Capture the cell that displays the provided text and extract its (x, y) central coordinate. 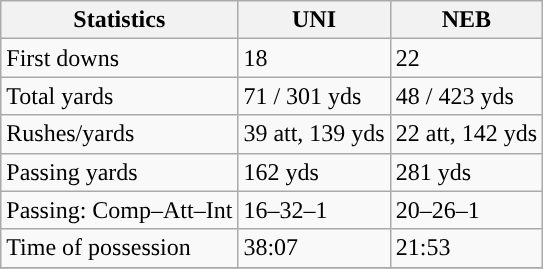
20–26–1 (466, 210)
18 (314, 58)
21:53 (466, 248)
Passing: Comp–Att–Int (120, 210)
Total yards (120, 96)
22 att, 142 yds (466, 134)
281 yds (466, 172)
39 att, 139 yds (314, 134)
48 / 423 yds (466, 96)
First downs (120, 58)
71 / 301 yds (314, 96)
UNI (314, 20)
NEB (466, 20)
Time of possession (120, 248)
38:07 (314, 248)
Rushes/yards (120, 134)
16–32–1 (314, 210)
Statistics (120, 20)
22 (466, 58)
162 yds (314, 172)
Passing yards (120, 172)
